Scan for the cell matching the given text and deliver its [X, Y] coordinate at center. 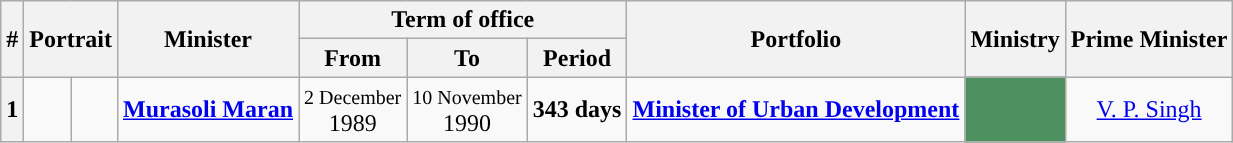
1 [12, 110]
V. P. Singh [1149, 110]
From [353, 58]
Minister of Urban Development [796, 110]
To [467, 58]
10 November1990 [467, 110]
# [12, 39]
343 days [577, 110]
Prime Minister [1149, 39]
Term of office [463, 20]
Period [577, 58]
Portrait [71, 39]
Minister [208, 39]
Portfolio [796, 39]
Murasoli Maran [208, 110]
Ministry [1015, 39]
2 December1989 [353, 110]
